Capture the cell that displays the provided text and extract its (X, Y) central coordinate. 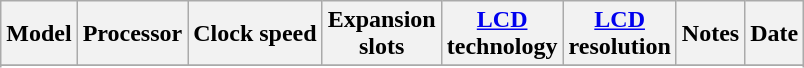
Notes (710, 34)
LCDtechnology (502, 34)
Processor (132, 34)
Model (39, 34)
LCDresolution (620, 34)
Date (774, 34)
Expansionslots (382, 34)
Clock speed (255, 34)
